Search for the cell housing the specified text and yield its (X, Y) center coordinate. 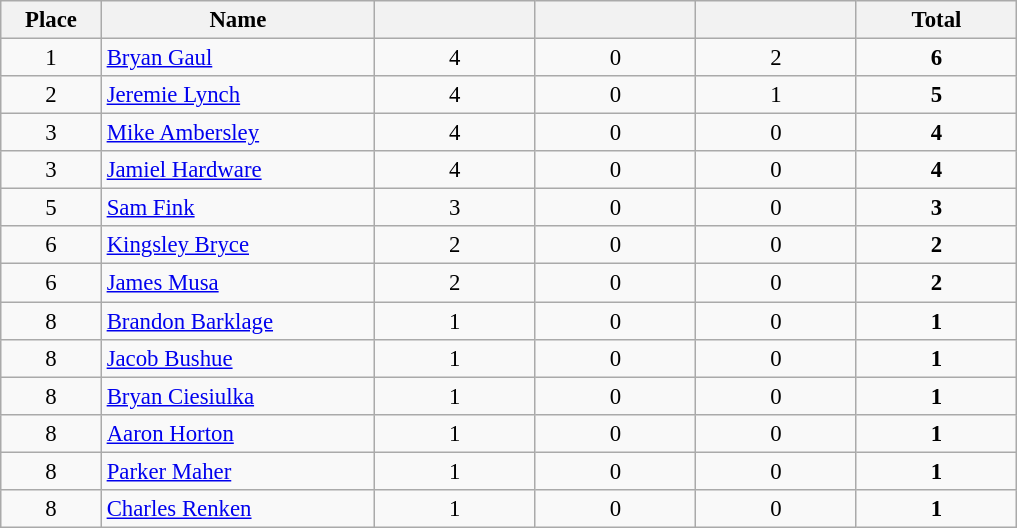
Total (936, 20)
Parker Maher (238, 471)
Charles Renken (238, 509)
Aaron Horton (238, 433)
Kingsley Bryce (238, 245)
James Musa (238, 283)
Jacob Bushue (238, 358)
Bryan Ciesiulka (238, 396)
Sam Fink (238, 208)
Name (238, 20)
Place (52, 20)
Jeremie Lynch (238, 95)
Brandon Barklage (238, 321)
Bryan Gaul (238, 58)
Jamiel Hardware (238, 170)
Mike Ambersley (238, 133)
